Return [X, Y] of the center of cell containing provided text 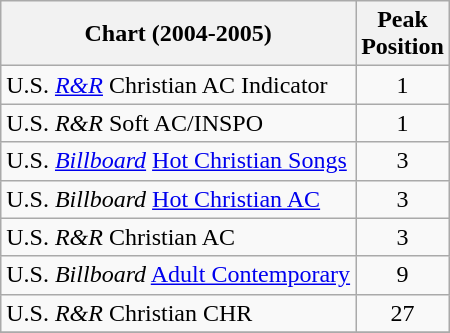
Chart (2004-2005) [178, 34]
U.S. Billboard Hot Christian Songs [178, 161]
U.S. R&R Christian CHR [178, 313]
U.S. R&R Christian AC Indicator [178, 85]
U.S. Billboard Hot Christian AC [178, 199]
Peak Position [403, 34]
9 [403, 275]
U.S. R&R Christian AC [178, 237]
27 [403, 313]
U.S. Billboard Adult Contemporary [178, 275]
U.S. R&R Soft AC/INSPO [178, 123]
